From the cell containing the given text, extract its center point as (x, y) coordinate. 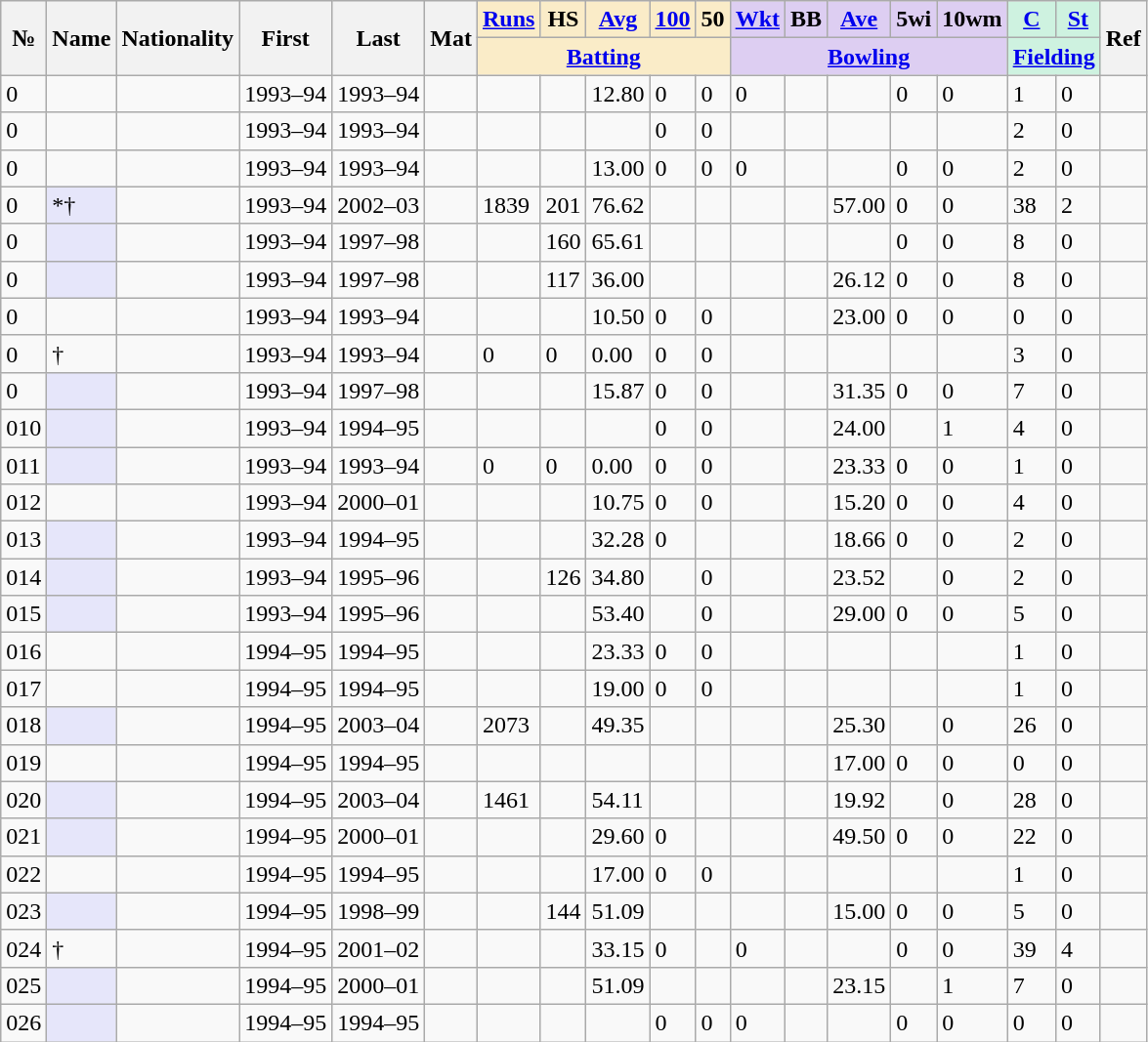
29.00 (860, 614)
014 (23, 577)
22 (1032, 837)
1998–99 (379, 911)
32.28 (617, 540)
Name (82, 38)
26 (1032, 726)
38 (1032, 205)
023 (23, 911)
24.00 (860, 428)
HS (563, 20)
144 (563, 911)
015 (23, 614)
19.92 (860, 800)
26.12 (860, 279)
29.60 (617, 837)
Ave (860, 20)
020 (23, 800)
10.50 (617, 316)
2002–03 (379, 205)
12.80 (617, 94)
28 (1032, 800)
№ (23, 38)
76.62 (617, 205)
25.30 (860, 726)
1461 (508, 800)
23.00 (860, 316)
012 (23, 503)
100 (672, 20)
31.35 (860, 391)
57.00 (860, 205)
49.50 (860, 837)
Avg (617, 20)
Mat (451, 38)
117 (563, 279)
026 (23, 1022)
10wm (972, 20)
18.66 (860, 540)
34.80 (617, 577)
Bowling (869, 57)
19.00 (617, 688)
022 (23, 874)
33.15 (617, 948)
10.75 (617, 503)
First (285, 38)
2073 (508, 726)
13.00 (617, 168)
15.00 (860, 911)
013 (23, 540)
025 (23, 985)
011 (23, 466)
50 (713, 20)
Ref (1124, 38)
54.11 (617, 800)
126 (563, 577)
Batting (604, 57)
*† (82, 205)
021 (23, 837)
019 (23, 763)
018 (23, 726)
BB (807, 20)
53.40 (617, 614)
Wkt (757, 20)
5wi (914, 20)
010 (23, 428)
23.52 (860, 577)
2001–02 (379, 948)
39 (1032, 948)
3 (1032, 354)
160 (563, 242)
201 (563, 205)
Nationality (178, 38)
016 (23, 651)
017 (23, 688)
Last (379, 38)
15.87 (617, 391)
C (1032, 20)
Fielding (1053, 57)
15.20 (860, 503)
65.61 (617, 242)
024 (23, 948)
St (1079, 20)
Runs (508, 20)
36.00 (617, 279)
1839 (508, 205)
49.35 (617, 726)
23.15 (860, 985)
